Extract the [X, Y] coordinate from the center of the cell holding the provided text.  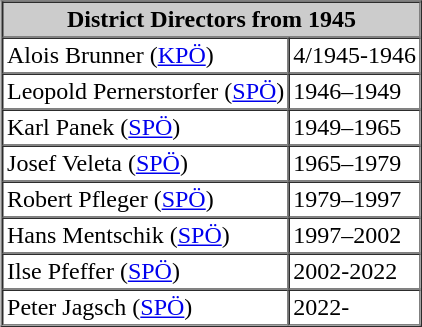
1949–1965 [355, 128]
Alois Brunner (KPÖ) [146, 56]
Robert Pfleger (SPÖ) [146, 200]
Peter Jagsch (SPÖ) [146, 308]
1965–1979 [355, 164]
District Directors from 1945 [212, 20]
1997–2002 [355, 236]
2022- [355, 308]
2002-2022 [355, 272]
1979–1997 [355, 200]
4/1945-1946 [355, 56]
Josef Veleta (SPÖ) [146, 164]
Ilse Pfeffer (SPÖ) [146, 272]
Hans Mentschik (SPÖ) [146, 236]
Leopold Pernerstorfer (SPÖ) [146, 92]
1946–1949 [355, 92]
Karl Panek (SPÖ) [146, 128]
